Output the (X, Y) coordinate of the center of the cell containing the given text.  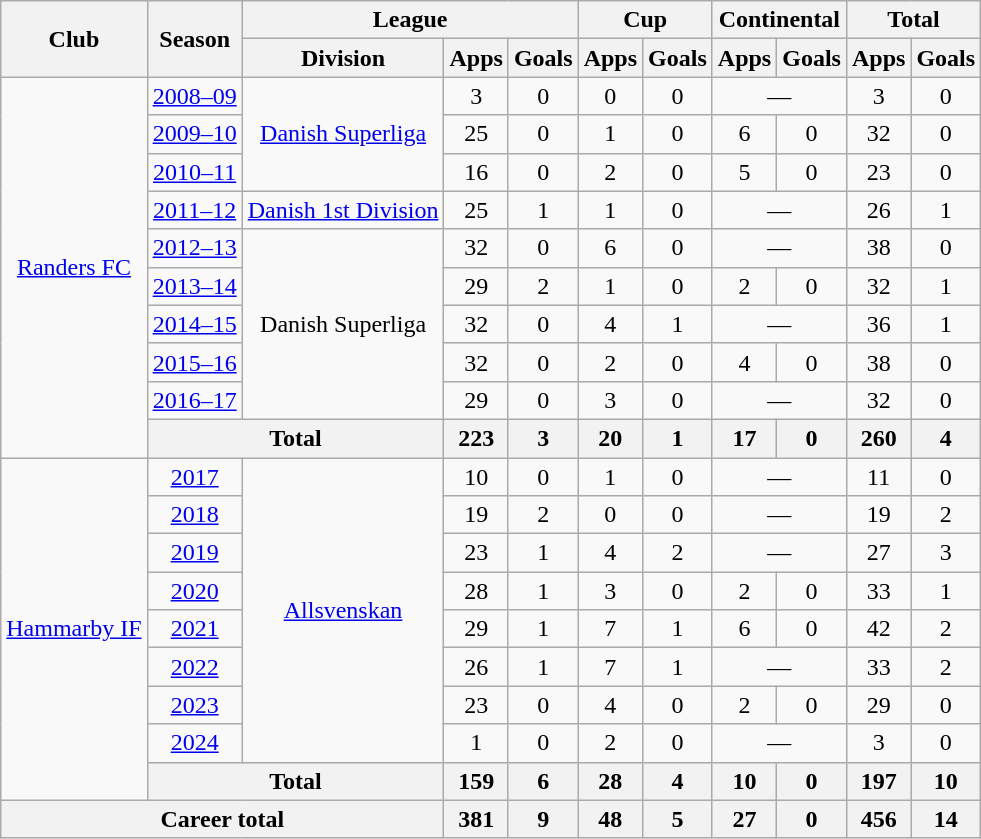
2013–14 (194, 286)
48 (610, 819)
2017 (194, 477)
456 (878, 819)
42 (878, 629)
9 (543, 819)
Season (194, 39)
17 (744, 438)
223 (476, 438)
20 (610, 438)
2023 (194, 705)
197 (878, 781)
2012–13 (194, 248)
2016–17 (194, 400)
14 (946, 819)
16 (476, 172)
260 (878, 438)
2015–16 (194, 362)
Randers FC (74, 268)
Division (343, 58)
2022 (194, 667)
Danish 1st Division (343, 210)
Career total (222, 819)
2021 (194, 629)
Hammarby IF (74, 630)
36 (878, 324)
2020 (194, 591)
11 (878, 477)
2009–10 (194, 134)
League (410, 20)
Continental (779, 20)
2011–12 (194, 210)
2008–09 (194, 96)
2010–11 (194, 172)
Allsvenskan (343, 610)
Cup (645, 20)
381 (476, 819)
159 (476, 781)
2014–15 (194, 324)
Club (74, 39)
2018 (194, 515)
2019 (194, 553)
2024 (194, 743)
